Output the (x, y) coordinate of the center of the cell containing the given text.  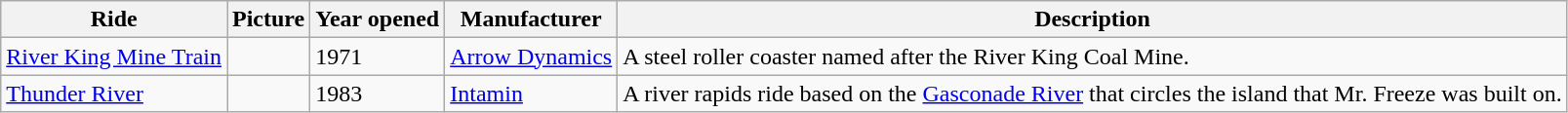
Ride (114, 19)
Thunder River (114, 94)
Intamin (531, 94)
Year opened (378, 19)
1971 (378, 56)
River King Mine Train (114, 56)
1983 (378, 94)
Manufacturer (531, 19)
Description (1093, 19)
A river rapids ride based on the Gasconade River that circles the island that Mr. Freeze was built on. (1093, 94)
A steel roller coaster named after the River King Coal Mine. (1093, 56)
Arrow Dynamics (531, 56)
Picture (267, 19)
